Return [X, Y] of the center of cell containing provided text 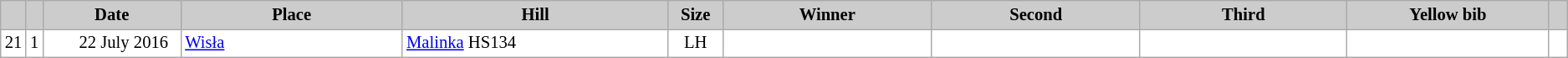
Place [291, 14]
LH [696, 43]
Winner [827, 14]
Hill [535, 14]
Second [1035, 14]
Malinka HS134 [535, 43]
1 [34, 43]
Third [1243, 14]
22 July 2016 [112, 43]
Date [112, 14]
21 [13, 43]
Yellow bib [1448, 14]
Wisła [291, 43]
Size [696, 14]
